Extract the [x, y] coordinate from the center of the cell holding the provided text.  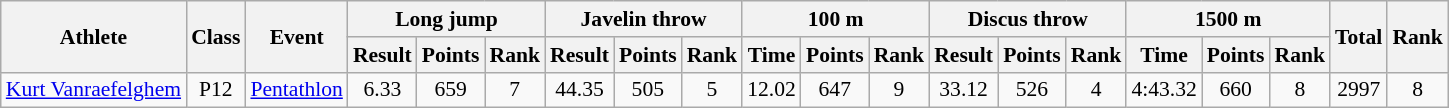
9 [900, 90]
Pentathlon [296, 90]
526 [1032, 90]
647 [835, 90]
44.35 [580, 90]
659 [451, 90]
2997 [1358, 90]
Class [216, 36]
Event [296, 36]
Total [1358, 36]
1500 m [1228, 19]
Discus throw [1028, 19]
7 [514, 90]
33.12 [964, 90]
Kurt Vanraefelghem [94, 90]
505 [648, 90]
Long jump [446, 19]
4 [1096, 90]
5 [712, 90]
4:43.32 [1164, 90]
100 m [836, 19]
Javelin throw [644, 19]
660 [1236, 90]
6.33 [382, 90]
12.02 [772, 90]
Athlete [94, 36]
P12 [216, 90]
